Return [X, Y] of the center of cell containing provided text 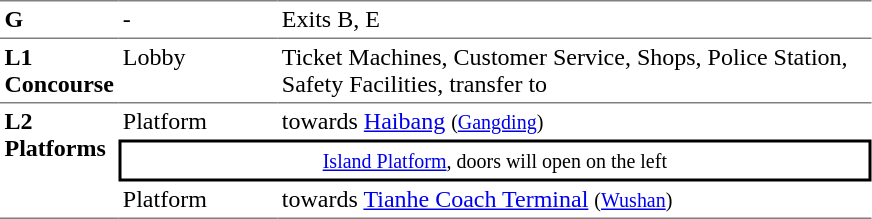
Platform [198, 122]
L1Concourse [59, 71]
Lobby [198, 71]
- [198, 19]
Ticket Machines, Customer Service, Shops, Police Station, Safety Facilities, transfer to [574, 71]
towards Haibang (Gangding) [574, 122]
G [59, 19]
Exits B, E [574, 19]
Island Platform, doors will open on the left [494, 161]
